Capture the cell that displays the provided text and extract its [X, Y] central coordinate. 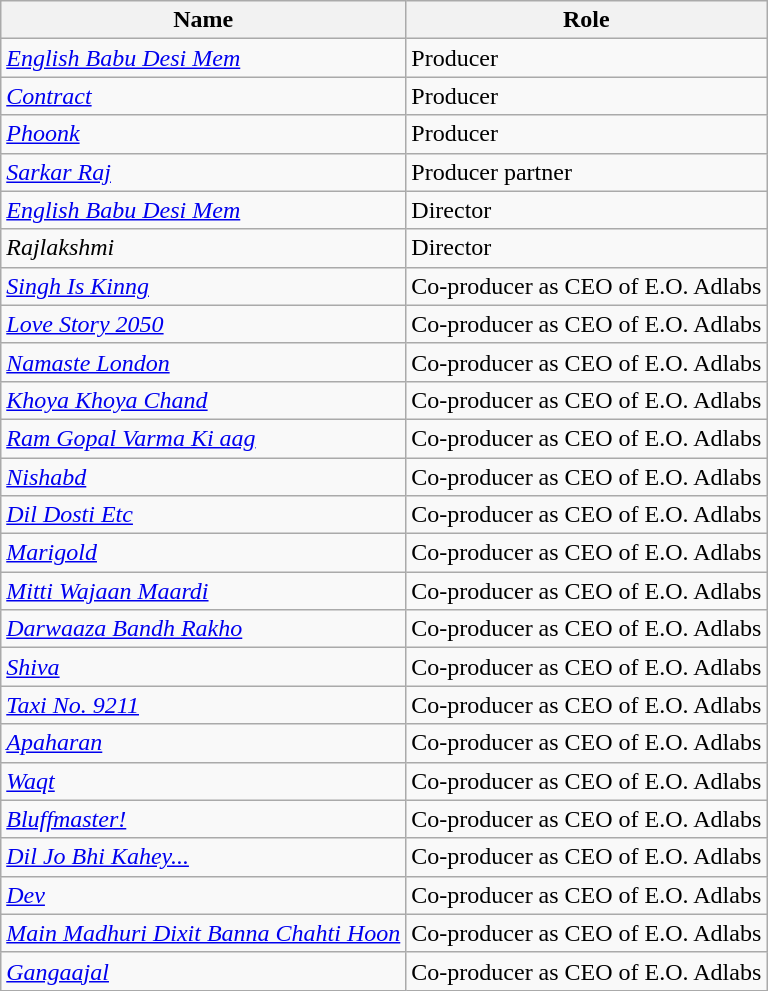
Namaste London [204, 362]
Marigold [204, 553]
Contract [204, 96]
Waqt [204, 781]
Shiva [204, 667]
Apaharan [204, 743]
Sarkar Raj [204, 172]
Gangaajal [204, 971]
Darwaaza Bandh Rakho [204, 629]
Dil Dosti Etc [204, 515]
Bluffmaster! [204, 819]
Producer partner [586, 172]
Name [204, 20]
Singh Is Kinng [204, 286]
Dev [204, 895]
Khoya Khoya Chand [204, 400]
Role [586, 20]
Rajlakshmi [204, 248]
Nishabd [204, 477]
Mitti Wajaan Maardi [204, 591]
Dil Jo Bhi Kahey... [204, 857]
Taxi No. 9211 [204, 705]
Main Madhuri Dixit Banna Chahti Hoon [204, 933]
Phoonk [204, 134]
Love Story 2050 [204, 324]
Ram Gopal Varma Ki aag [204, 438]
